Find where the given text appears and provide that cell's center as (x, y) coordinate. 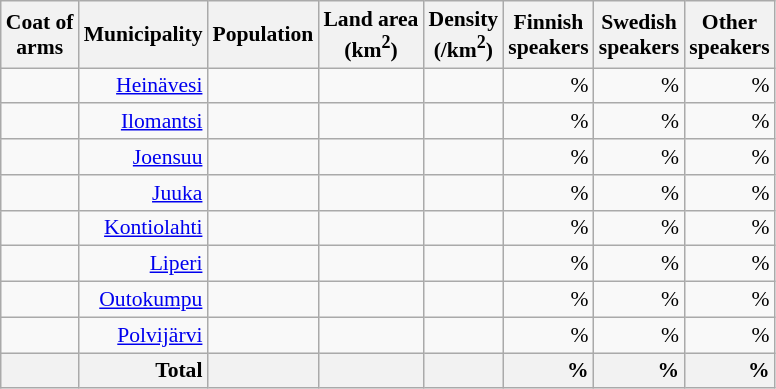
Polvijärvi (144, 335)
Land area(km2) (370, 34)
Population (262, 34)
Finnishspeakers (548, 34)
Otherspeakers (729, 34)
Heinävesi (144, 86)
Swedishspeakers (639, 34)
Kontiolahti (144, 228)
Joensuu (144, 157)
Coat ofarms (40, 34)
Total (144, 371)
Juuka (144, 193)
Ilomantsi (144, 122)
Density(/km2) (463, 34)
Liperi (144, 264)
Municipality (144, 34)
Outokumpu (144, 300)
